Scan for the cell matching the given text and deliver its [x, y] coordinate at center. 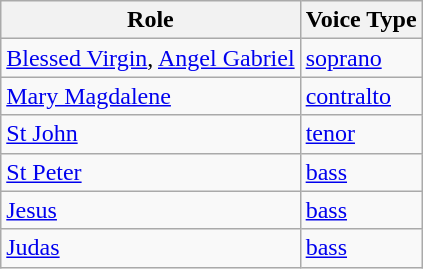
St John [150, 134]
Blessed Virgin, Angel Gabriel [150, 58]
Jesus [150, 210]
Mary Magdalene [150, 96]
Voice Type [361, 20]
Role [150, 20]
St Peter [150, 172]
contralto [361, 96]
soprano [361, 58]
Judas [150, 248]
tenor [361, 134]
